Provide the (X, Y) coordinate of the cell's center where the given text is located.  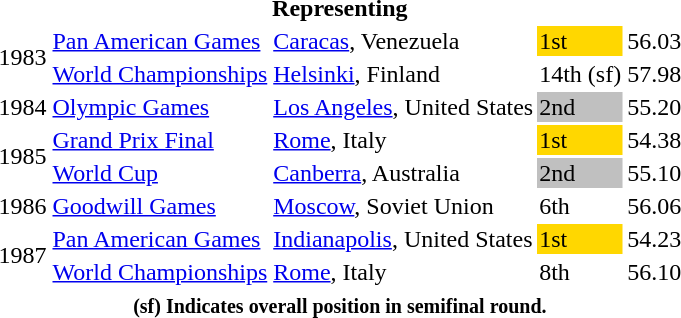
Caracas, Venezuela (404, 41)
6th (580, 206)
World Cup (160, 173)
Grand Prix Final (160, 140)
Canberra, Australia (404, 173)
Goodwill Games (160, 206)
Olympic Games (160, 107)
Helsinki, Finland (404, 74)
14th (sf) (580, 74)
Indianapolis, United States (404, 239)
Moscow, Soviet Union (404, 206)
Los Angeles, United States (404, 107)
8th (580, 272)
